Capture the cell that displays the provided text and extract its (X, Y) central coordinate. 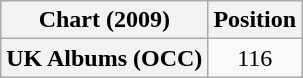
UK Albums (OCC) (104, 58)
Chart (2009) (104, 20)
Position (255, 20)
116 (255, 58)
